Return (x, y) of the center of cell containing provided text 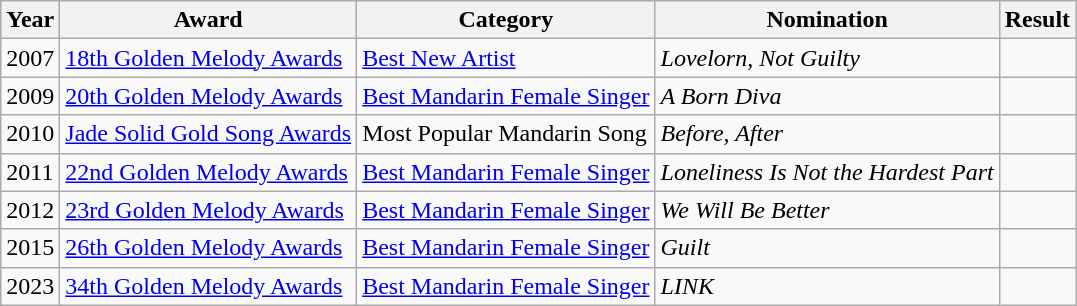
2009 (30, 96)
26th Golden Melody Awards (208, 248)
Year (30, 20)
23rd Golden Melody Awards (208, 210)
2023 (30, 286)
2012 (30, 210)
Jade Solid Gold Song Awards (208, 134)
Award (208, 20)
22nd Golden Melody Awards (208, 172)
Loneliness Is Not the Hardest Part (827, 172)
Guilt (827, 248)
2007 (30, 58)
A Born Diva (827, 96)
Best New Artist (506, 58)
Category (506, 20)
20th Golden Melody Awards (208, 96)
2015 (30, 248)
18th Golden Melody Awards (208, 58)
2011 (30, 172)
2010 (30, 134)
Result (1037, 20)
Nomination (827, 20)
We Will Be Better (827, 210)
Lovelorn, Not Guilty (827, 58)
Before, After (827, 134)
LINK (827, 286)
Most Popular Mandarin Song (506, 134)
34th Golden Melody Awards (208, 286)
